Find where the given text appears and provide that cell's center as (X, Y) coordinate. 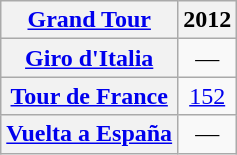
Vuelta a España (90, 134)
152 (208, 96)
Tour de France (90, 96)
2012 (208, 20)
Giro d'Italia (90, 58)
Grand Tour (90, 20)
